Find where the given text appears and provide that cell's center as (x, y) coordinate. 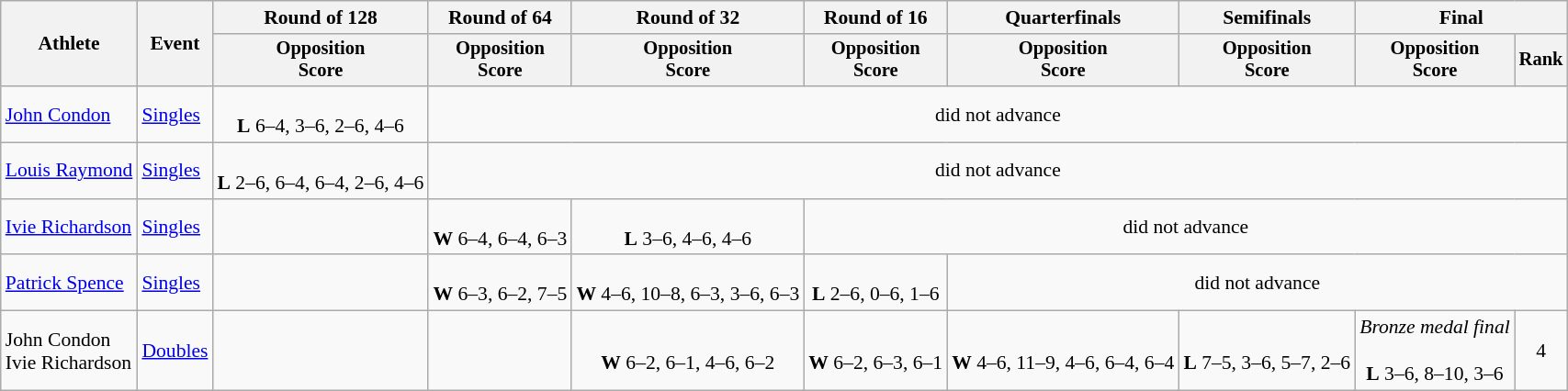
W 6–2, 6–3, 6–1 (875, 351)
W 6–2, 6–1, 4–6, 6–2 (687, 351)
W 6–3, 6–2, 7–5 (500, 283)
Patrick Spence (70, 283)
Ivie Richardson (70, 228)
Round of 32 (687, 17)
L 2–6, 0–6, 1–6 (875, 283)
Quarterfinals (1063, 17)
W 4–6, 11–9, 4–6, 6–4, 6–4 (1063, 351)
Athlete (70, 44)
Round of 16 (875, 17)
Louis Raymond (70, 171)
L 7–5, 3–6, 5–7, 2–6 (1267, 351)
Doubles (175, 351)
Rank (1541, 61)
L 3–6, 4–6, 4–6 (687, 228)
W 4–6, 10–8, 6–3, 3–6, 6–3 (687, 283)
Semifinals (1267, 17)
W 6–4, 6–4, 6–3 (500, 228)
Event (175, 44)
Bronze medal final L 3–6, 8–10, 3–6 (1435, 351)
Round of 64 (500, 17)
L 6–4, 3–6, 2–6, 4–6 (320, 114)
Final (1461, 17)
4 (1541, 351)
L 2–6, 6–4, 6–4, 2–6, 4–6 (320, 171)
Round of 128 (320, 17)
John Condon (70, 114)
John Condon Ivie Richardson (70, 351)
